For the text-containing cell, return its midpoint in [x, y] coordinate format. 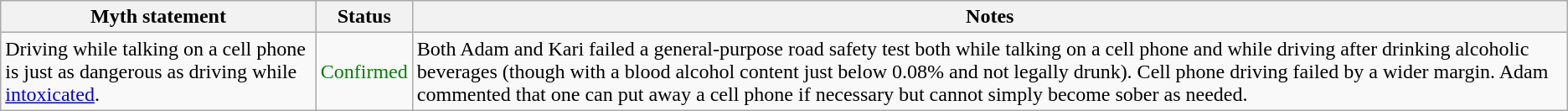
Myth statement [158, 17]
Driving while talking on a cell phone is just as dangerous as driving while intoxicated. [158, 71]
Notes [990, 17]
Confirmed [364, 71]
Status [364, 17]
